Detect which cell encompasses the target text, then output its (x, y) center coordinate. 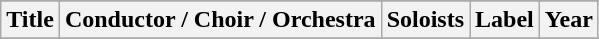
Title (30, 20)
Label (505, 20)
Year (568, 20)
Soloists (425, 20)
Conductor / Choir / Orchestra (220, 20)
